Capture the cell that displays the provided text and extract its (X, Y) central coordinate. 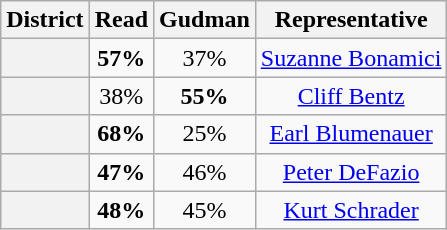
Suzanne Bonamici (351, 58)
District (45, 20)
48% (121, 210)
37% (205, 58)
Read (121, 20)
Gudman (205, 20)
46% (205, 172)
47% (121, 172)
Representative (351, 20)
38% (121, 96)
Peter DeFazio (351, 172)
Kurt Schrader (351, 210)
55% (205, 96)
45% (205, 210)
57% (121, 58)
Earl Blumenauer (351, 134)
Cliff Bentz (351, 96)
68% (121, 134)
25% (205, 134)
